Return [x, y] of the center of cell containing provided text 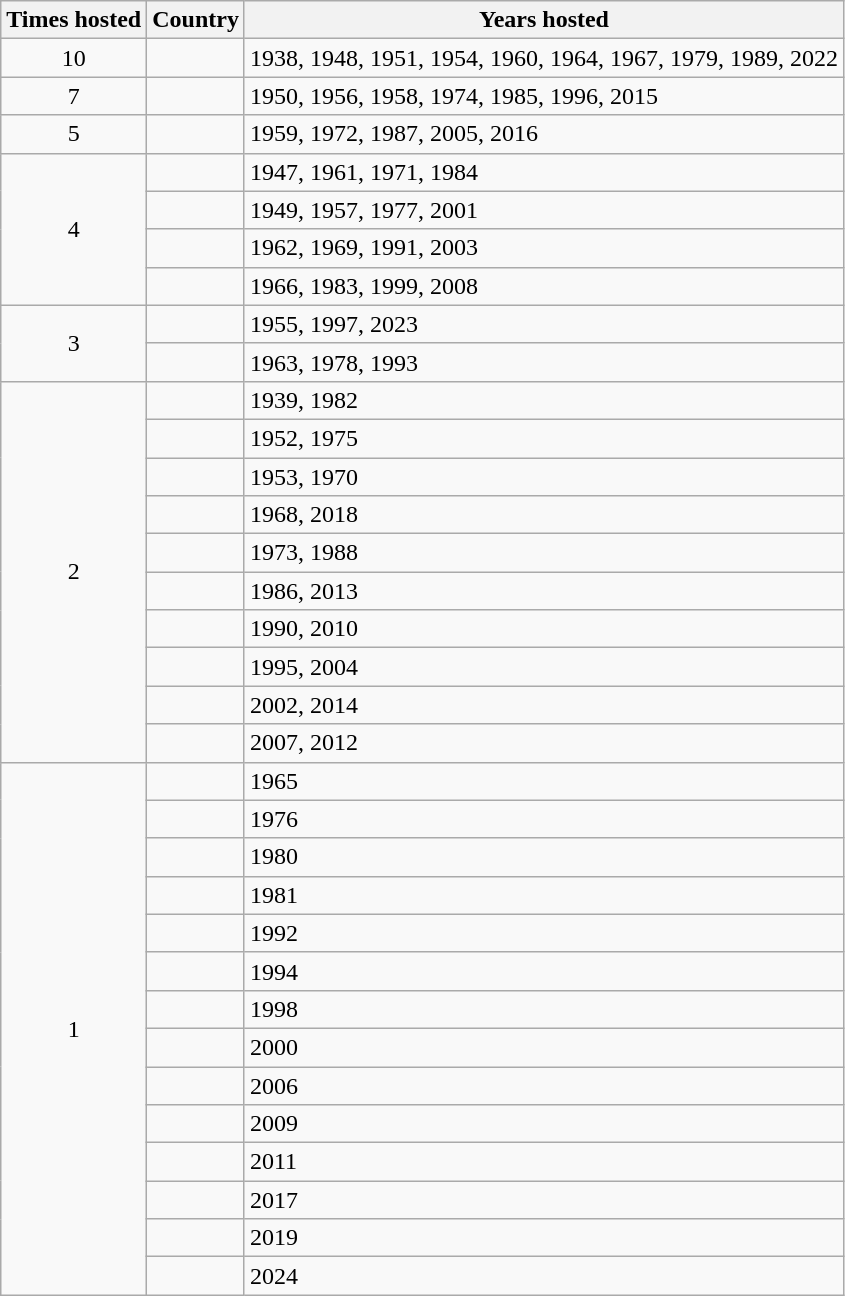
2011 [544, 1162]
1994 [544, 971]
1966, 1983, 1999, 2008 [544, 286]
2000 [544, 1047]
1950, 1956, 1958, 1974, 1985, 1996, 2015 [544, 96]
2017 [544, 1200]
1952, 1975 [544, 438]
1947, 1961, 1971, 1984 [544, 172]
2 [74, 572]
1976 [544, 819]
1965 [544, 781]
2007, 2012 [544, 743]
1980 [544, 857]
2019 [544, 1238]
7 [74, 96]
1962, 1969, 1991, 2003 [544, 248]
Years hosted [544, 20]
Times hosted [74, 20]
3 [74, 343]
1998 [544, 1009]
2009 [544, 1124]
1995, 2004 [544, 667]
1990, 2010 [544, 629]
1938, 1948, 1951, 1954, 1960, 1964, 1967, 1979, 1989, 2022 [544, 58]
4 [74, 229]
2024 [544, 1276]
10 [74, 58]
1949, 1957, 1977, 2001 [544, 210]
1953, 1970 [544, 477]
1 [74, 1028]
2006 [544, 1085]
1939, 1982 [544, 400]
1981 [544, 895]
1986, 2013 [544, 591]
1963, 1978, 1993 [544, 362]
Country [196, 20]
1973, 1988 [544, 553]
2002, 2014 [544, 705]
1968, 2018 [544, 515]
1992 [544, 933]
1955, 1997, 2023 [544, 324]
5 [74, 134]
1959, 1972, 1987, 2005, 2016 [544, 134]
